Capture the cell that displays the provided text and extract its [X, Y] central coordinate. 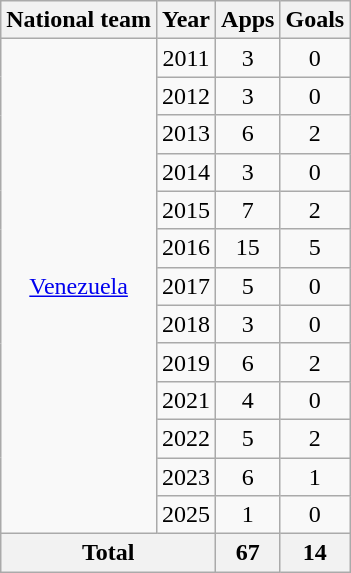
Total [108, 553]
2025 [186, 515]
Apps [248, 20]
2018 [186, 324]
Goals [315, 20]
2017 [186, 286]
Venezuela [79, 286]
2012 [186, 96]
2014 [186, 172]
2022 [186, 438]
67 [248, 553]
Year [186, 20]
2023 [186, 477]
2011 [186, 58]
National team [79, 20]
2015 [186, 210]
2019 [186, 362]
7 [248, 210]
4 [248, 400]
14 [315, 553]
15 [248, 248]
2021 [186, 400]
2013 [186, 134]
2016 [186, 248]
